Locate the cell with the specified text and output its (X, Y) center coordinate. 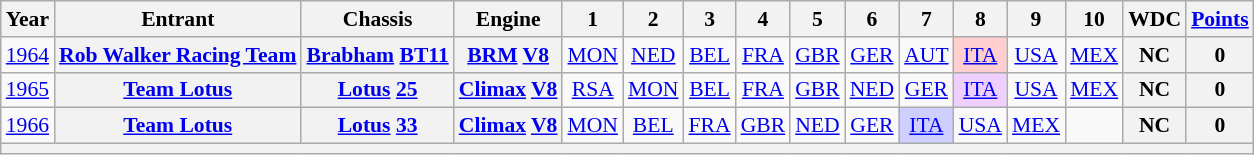
Entrant (178, 19)
3 (710, 19)
5 (818, 19)
7 (926, 19)
1 (592, 19)
10 (1094, 19)
AUT (926, 55)
8 (980, 19)
Rob Walker Racing Team (178, 55)
Lotus 33 (377, 126)
Brabham BT11 (377, 55)
RSA (592, 90)
Chassis (377, 19)
Lotus 25 (377, 90)
Year (28, 19)
BRM V8 (508, 55)
Engine (508, 19)
Points (1220, 19)
1966 (28, 126)
9 (1036, 19)
1964 (28, 55)
6 (872, 19)
2 (654, 19)
1965 (28, 90)
4 (764, 19)
WDC (1154, 19)
